Detect which cell encompasses the target text, then output its (X, Y) center coordinate. 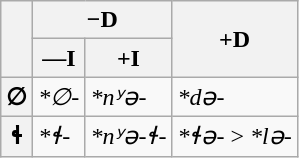
*∅- (59, 97)
—I (59, 58)
−D (102, 20)
∅ (17, 97)
*nʸə-ɬ- (128, 136)
*də- (234, 97)
+I (128, 58)
*ɬ- (59, 136)
+D (234, 39)
*nʸə- (128, 97)
ɬ (17, 136)
*ɬə- > *lə- (234, 136)
